Search for the cell housing the specified text and yield its (x, y) center coordinate. 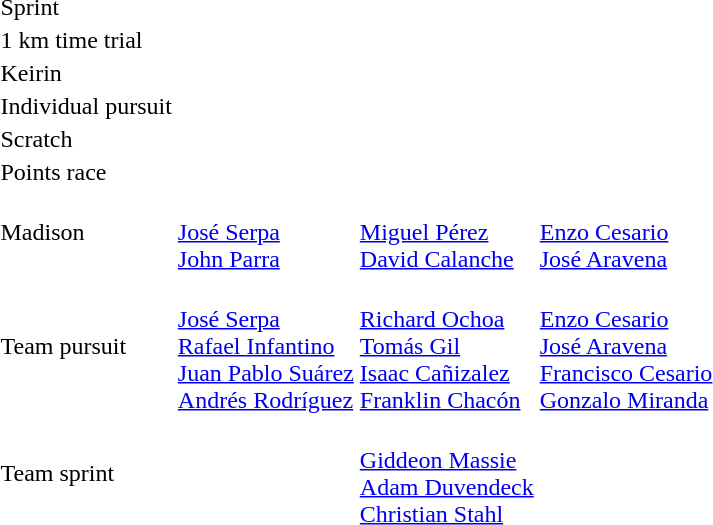
Richard OchoaTomás GilIsaac CañizalezFranklin Chacón (446, 346)
Miguel PérezDavid Calanche (446, 232)
José SerpaJohn Parra (266, 232)
José SerpaRafael InfantinoJuan Pablo SuárezAndrés Rodríguez (266, 346)
